Locate the cell with the specified text and output its [X, Y] center coordinate. 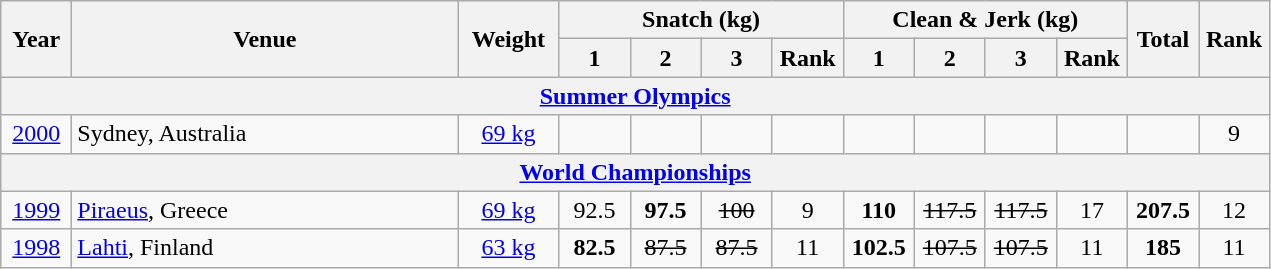
97.5 [666, 210]
Sydney, Australia [265, 134]
Piraeus, Greece [265, 210]
Clean & Jerk (kg) [985, 20]
110 [878, 210]
Total [1162, 39]
Weight [508, 39]
12 [1234, 210]
2000 [36, 134]
1998 [36, 248]
Lahti, Finland [265, 248]
Snatch (kg) [701, 20]
Summer Olympics [636, 96]
102.5 [878, 248]
207.5 [1162, 210]
100 [736, 210]
185 [1162, 248]
17 [1092, 210]
1999 [36, 210]
Venue [265, 39]
63 kg [508, 248]
World Championships [636, 172]
Year [36, 39]
92.5 [594, 210]
82.5 [594, 248]
